Find where the given text appears and provide that cell's center as (x, y) coordinate. 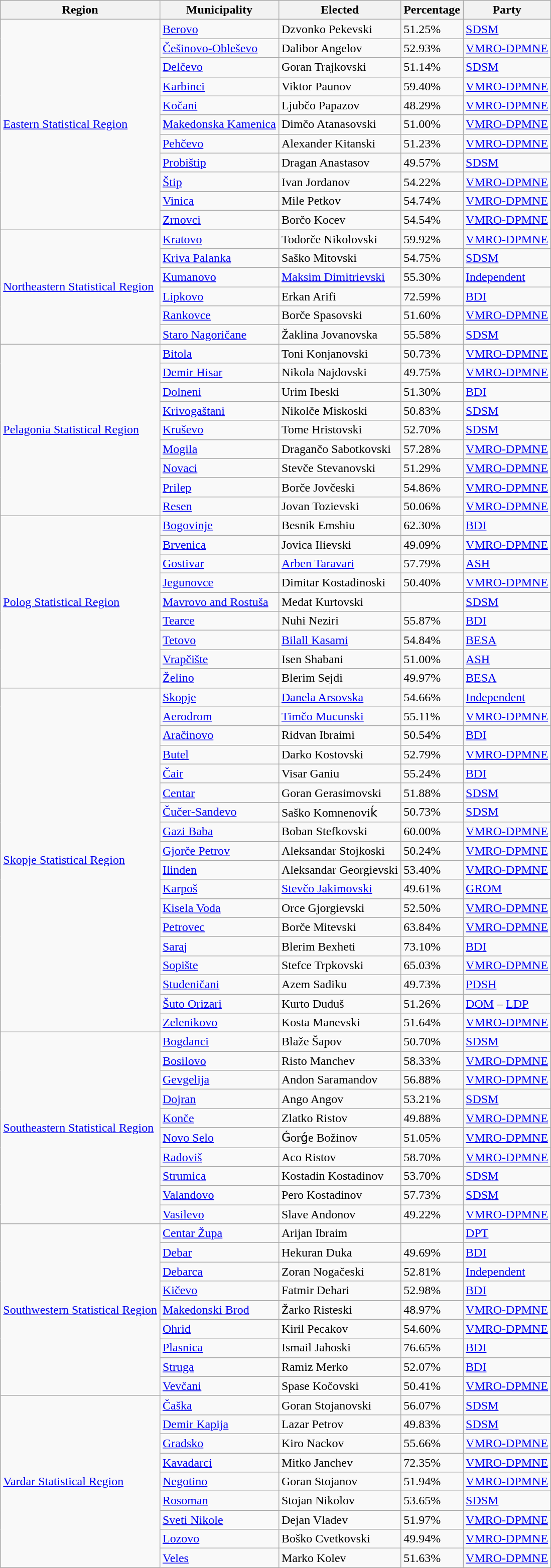
Tome Hristovski (339, 430)
Spase Kočovski (339, 1386)
Nikola Najdovski (339, 373)
56.07% (432, 1405)
52.81% (432, 1272)
Stefce Trpkovski (339, 965)
Probištip (219, 163)
Rosoman (219, 1501)
DPT (507, 1233)
55.66% (432, 1443)
Goran Trajkovski (339, 67)
59.92% (432, 239)
Novo Selo (219, 1138)
DOM – LDP (507, 1004)
Centar Župa (219, 1233)
Veles (219, 1558)
Erkan Arifi (339, 296)
51.25% (432, 29)
Isen Shabani (339, 659)
Debar (219, 1252)
57.73% (432, 1195)
49.83% (432, 1424)
Ljubčo Papazov (339, 105)
Kiro Nackov (339, 1443)
Negotino (219, 1482)
Zoran Nogačeski (339, 1272)
51.97% (432, 1520)
Eastern Statistical Region (80, 124)
49.61% (432, 889)
51.64% (432, 1023)
Vardar Statistical Region (80, 1482)
51.26% (432, 1004)
Gostivar (219, 564)
Vevčani (219, 1386)
Vrapčište (219, 659)
Makedonski Brod (219, 1310)
Zelenikovo (219, 1023)
Staro Nagoričane (219, 335)
Mavrovo and Rostuša (219, 602)
Kičevo (219, 1291)
Dragančo Sabotkovski (339, 449)
Žarko Risteski (339, 1310)
50.06% (432, 506)
Stevče Stevanovski (339, 468)
Čair (219, 773)
51.14% (432, 67)
Kratovo (219, 239)
Region (80, 10)
58.70% (432, 1157)
48.97% (432, 1310)
Kiril Pecakov (339, 1329)
54.54% (432, 220)
Delčevo (219, 67)
60.00% (432, 832)
Ohrid (219, 1329)
Goran Stojanovski (339, 1405)
Strumica (219, 1176)
Krivogaštani (219, 411)
Butel (219, 754)
50.40% (432, 583)
52.98% (432, 1291)
Darko Kostovski (339, 754)
Valandovo (219, 1195)
Ango Angov (339, 1099)
51.05% (432, 1138)
49.57% (432, 163)
52.07% (432, 1367)
54.84% (432, 640)
Visar Ganiu (339, 773)
Čaška (219, 1405)
Lazar Petrov (339, 1424)
49.22% (432, 1214)
Risto Manchev (339, 1061)
Bogovinje (219, 525)
Goran Stojanov (339, 1482)
Besnik Emshiu (339, 525)
Aračinovo (219, 735)
58.33% (432, 1061)
Borče Jovčeski (339, 487)
50.41% (432, 1386)
Kosta Manevski (339, 1023)
Ramiz Merko (339, 1367)
Štip (219, 182)
Centar (219, 793)
Aco Ristov (339, 1157)
Mile Petkov (339, 201)
73.10% (432, 946)
Aleksandar Stojkoski (339, 851)
Southeastern Statistical Region (80, 1128)
Čučer-Sandevo (219, 812)
49.97% (432, 678)
Kostadin Kostadinov (339, 1176)
Gradsko (219, 1443)
72.35% (432, 1462)
Aerodrom (219, 716)
Plasnica (219, 1348)
51.94% (432, 1482)
55.87% (432, 621)
Dimitar Kostadinoski (339, 583)
Zrnovci (219, 220)
Saraj (219, 946)
52.50% (432, 908)
Orce Gjorgievski (339, 908)
Makedonska Kamenica (219, 124)
55.58% (432, 335)
49.73% (432, 984)
Borče Mitevski (339, 927)
55.30% (432, 277)
Marko Kolev (339, 1558)
Dejan Vladev (339, 1520)
54.22% (432, 182)
Aleksandar Georgievski (339, 870)
52.79% (432, 754)
Stojan Nikolov (339, 1501)
Karbinci (219, 86)
Kisela Voda (219, 908)
Berovo (219, 29)
Ridvan Ibraimi (339, 735)
Northeastern Statistical Region (80, 287)
Dzvonko Pekevski (339, 29)
Danela Arsovska (339, 697)
50.70% (432, 1042)
48.29% (432, 105)
Andon Saramandov (339, 1080)
Alexander Kitanski (339, 143)
Nuhi Neziri (339, 621)
Tetovo (219, 640)
51.23% (432, 143)
Debarca (219, 1272)
Gazi Baba (219, 832)
56.88% (432, 1080)
Prilep (219, 487)
Vinica (219, 201)
Bilall Kasami (339, 640)
Zlatko Ristov (339, 1118)
Sopište (219, 965)
Pero Kostadinov (339, 1195)
Pelagonia Statistical Region (80, 430)
Kumanovo (219, 277)
Bosilovo (219, 1061)
Žaklina Jovanovska (339, 335)
Elected (339, 10)
Bogdanci (219, 1042)
51.29% (432, 468)
55.24% (432, 773)
62.30% (432, 525)
Saško Mitovski (339, 258)
Dimčo Atanasovski (339, 124)
Kurto Duduš (339, 1004)
Bitola (219, 354)
54.86% (432, 487)
Kočani (219, 105)
Želino (219, 678)
51.30% (432, 392)
Kavadarci (219, 1462)
55.11% (432, 716)
50.24% (432, 851)
Hekuran Duka (339, 1252)
Petrovec (219, 927)
Dolneni (219, 392)
Arijan Ibraim (339, 1233)
Šuto Orizari (219, 1004)
Dojran (219, 1099)
Viktor Paunov (339, 86)
Borče Spasovski (339, 316)
54.75% (432, 258)
Urim Ibeski (339, 392)
Southwestern Statistical Region (80, 1310)
Slave Andonov (339, 1214)
49.69% (432, 1252)
Dragan Anastasov (339, 163)
Ivan Jordanov (339, 182)
Karpoš (219, 889)
Ilinden (219, 870)
Vasilevo (219, 1214)
72.59% (432, 296)
Borčo Kocev (339, 220)
53.70% (432, 1176)
49.94% (432, 1539)
Blerim Bexheti (339, 946)
GROM (507, 889)
Gjorče Petrov (219, 851)
Resen (219, 506)
Pehčevo (219, 143)
Demir Kapija (219, 1424)
Municipality (219, 10)
Polog Statistical Region (80, 602)
Percentage (432, 10)
Saško Komnenoviḱ (339, 812)
Jovica Ilievski (339, 544)
54.60% (432, 1329)
Skopje Statistical Region (80, 860)
Boban Stefkovski (339, 832)
Kriva Palanka (219, 258)
49.09% (432, 544)
Ismail Jahoski (339, 1348)
Jovan Tozievski (339, 506)
Struga (219, 1367)
Sveti Nikole (219, 1520)
Party (507, 10)
Todorče Nikolovski (339, 239)
Lipkovo (219, 296)
Demir Hisar (219, 373)
54.74% (432, 201)
Fatmir Dehari (339, 1291)
Češinovo-Obleševo (219, 48)
Konče (219, 1118)
Radoviš (219, 1157)
54.66% (432, 697)
Jegunovce (219, 583)
Timčo Mucunski (339, 716)
52.93% (432, 48)
51.60% (432, 316)
52.70% (432, 430)
63.84% (432, 927)
Medat Kurtovski (339, 602)
Nikolče Miskoski (339, 411)
53.40% (432, 870)
51.63% (432, 1558)
Mitko Janchev (339, 1462)
49.88% (432, 1118)
Blaže Šapov (339, 1042)
Tearce (219, 621)
Rankovce (219, 316)
50.83% (432, 411)
53.21% (432, 1099)
49.75% (432, 373)
57.79% (432, 564)
57.28% (432, 449)
65.03% (432, 965)
Maksim Dimitrievski (339, 277)
Blerim Sejdi (339, 678)
Azem Sadiku (339, 984)
Boško Cvetkovski (339, 1539)
Goran Gerasimovski (339, 793)
51.88% (432, 793)
Novaci (219, 468)
53.65% (432, 1501)
50.54% (432, 735)
Stevčo Jakimovski (339, 889)
Kruševo (219, 430)
Mogila (219, 449)
Studeničani (219, 984)
Arben Taravari (339, 564)
76.65% (432, 1348)
Lozovo (219, 1539)
PDSH (507, 984)
Brvenica (219, 544)
59.40% (432, 86)
Ǵorǵe Božinov (339, 1138)
Gevgelija (219, 1080)
Skopje (219, 697)
Toni Konjanovski (339, 354)
Dalibor Angelov (339, 48)
